Return (x, y) of the center of cell containing provided text 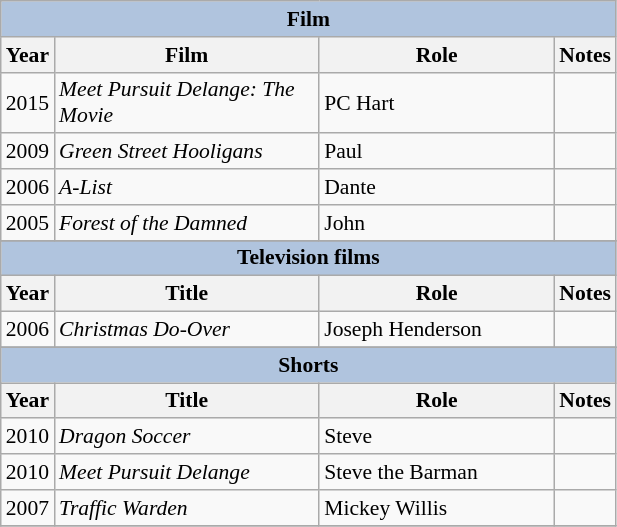
2007 (28, 508)
A-List (186, 187)
PC Hart (436, 102)
Green Street Hooligans (186, 152)
Meet Pursuit Delange (186, 472)
2009 (28, 152)
Steve (436, 437)
2015 (28, 102)
Dante (436, 187)
Dragon Soccer (186, 437)
Mickey Willis (436, 508)
2005 (28, 223)
Joseph Henderson (436, 330)
Television films (308, 258)
Christmas Do-Over (186, 330)
Forest of the Damned (186, 223)
Meet Pursuit Delange: The Movie (186, 102)
Shorts (308, 365)
Traffic Warden (186, 508)
John (436, 223)
Steve the Barman (436, 472)
Paul (436, 152)
